Find where the given text appears and provide that cell's center as (x, y) coordinate. 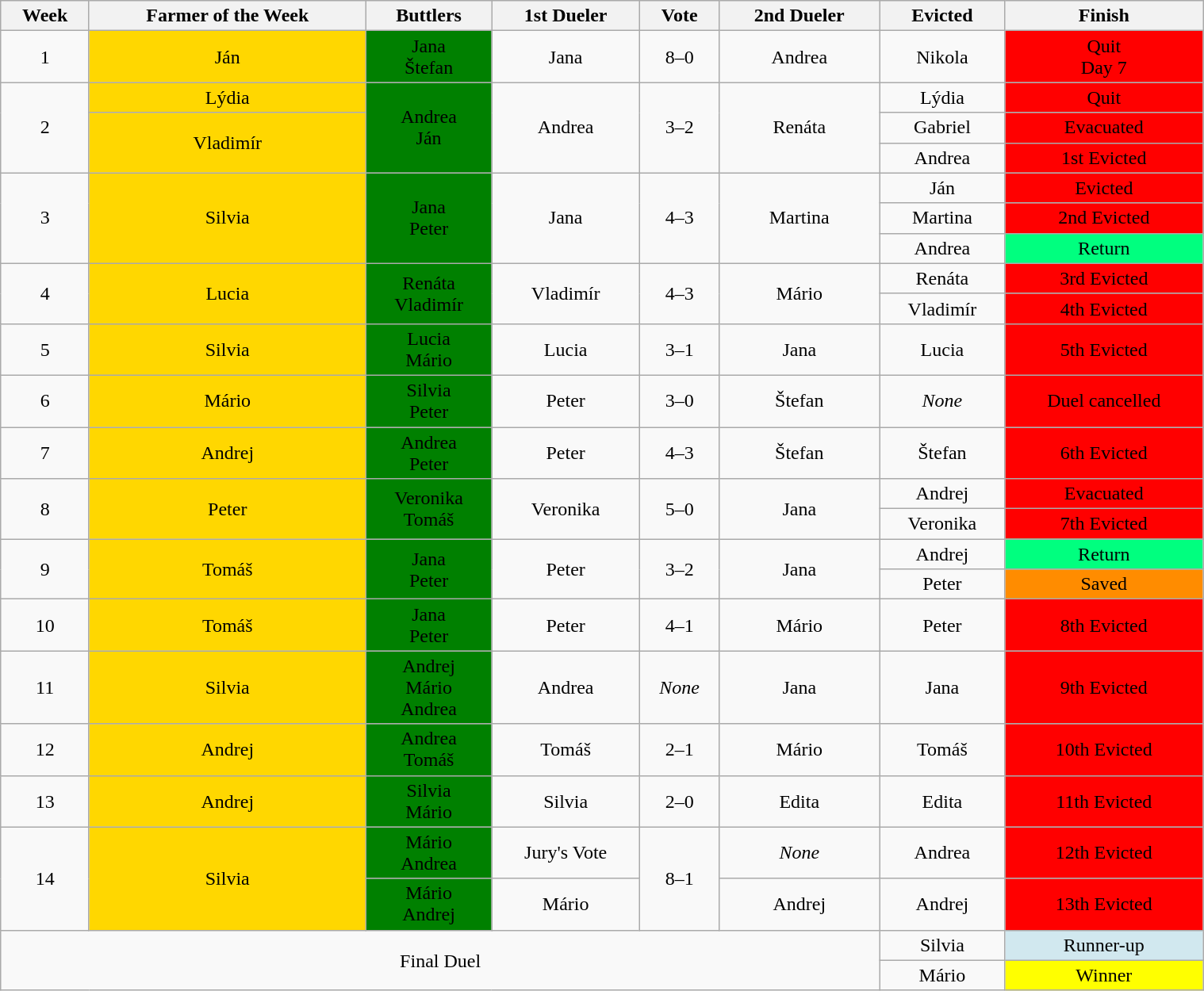
LuciaMário (429, 349)
1 (44, 57)
SilviaMário (429, 801)
10th Evicted (1104, 750)
3–0 (680, 401)
Quit (1104, 98)
Duel cancelled (1104, 401)
10 (44, 625)
4 (44, 293)
MárioAndrej (429, 904)
Saved (1104, 584)
AndreaPeter (429, 452)
13 (44, 801)
Vote (680, 16)
QuitDay 7 (1104, 57)
8–1 (680, 878)
2–0 (680, 801)
9 (44, 569)
7 (44, 452)
1st Evicted (1104, 158)
6th Evicted (1104, 452)
12th Evicted (1104, 853)
RenátaVladimír (429, 293)
13th Evicted (1104, 904)
VeronikaTomáš (429, 509)
AndreaTomáš (429, 750)
12 (44, 750)
Finish (1104, 16)
Nikola (942, 57)
3rd Evicted (1104, 278)
11th Evicted (1104, 801)
2–1 (680, 750)
Runner-up (1104, 945)
11 (44, 687)
2nd Dueler (799, 16)
6 (44, 401)
Buttlers (429, 16)
Week (44, 16)
8 (44, 509)
AndrejMárioAndrea (429, 687)
14 (44, 878)
1st Dueler (566, 16)
5th Evicted (1104, 349)
2nd Evicted (1104, 218)
Farmer of the Week (228, 16)
JanaŠtefan (429, 57)
2 (44, 128)
7th Evicted (1104, 524)
SilviaPeter (429, 401)
MárioAndrea (429, 853)
3 (44, 218)
5–0 (680, 509)
8th Evicted (1104, 625)
8–0 (680, 57)
3–1 (680, 349)
Gabriel (942, 128)
Jury's Vote (566, 853)
4–1 (680, 625)
5 (44, 349)
4th Evicted (1104, 308)
Final Duel (440, 960)
Winner (1104, 975)
AndreaJán (429, 128)
9th Evicted (1104, 687)
